Find where the given text appears and provide that cell's center as [x, y] coordinate. 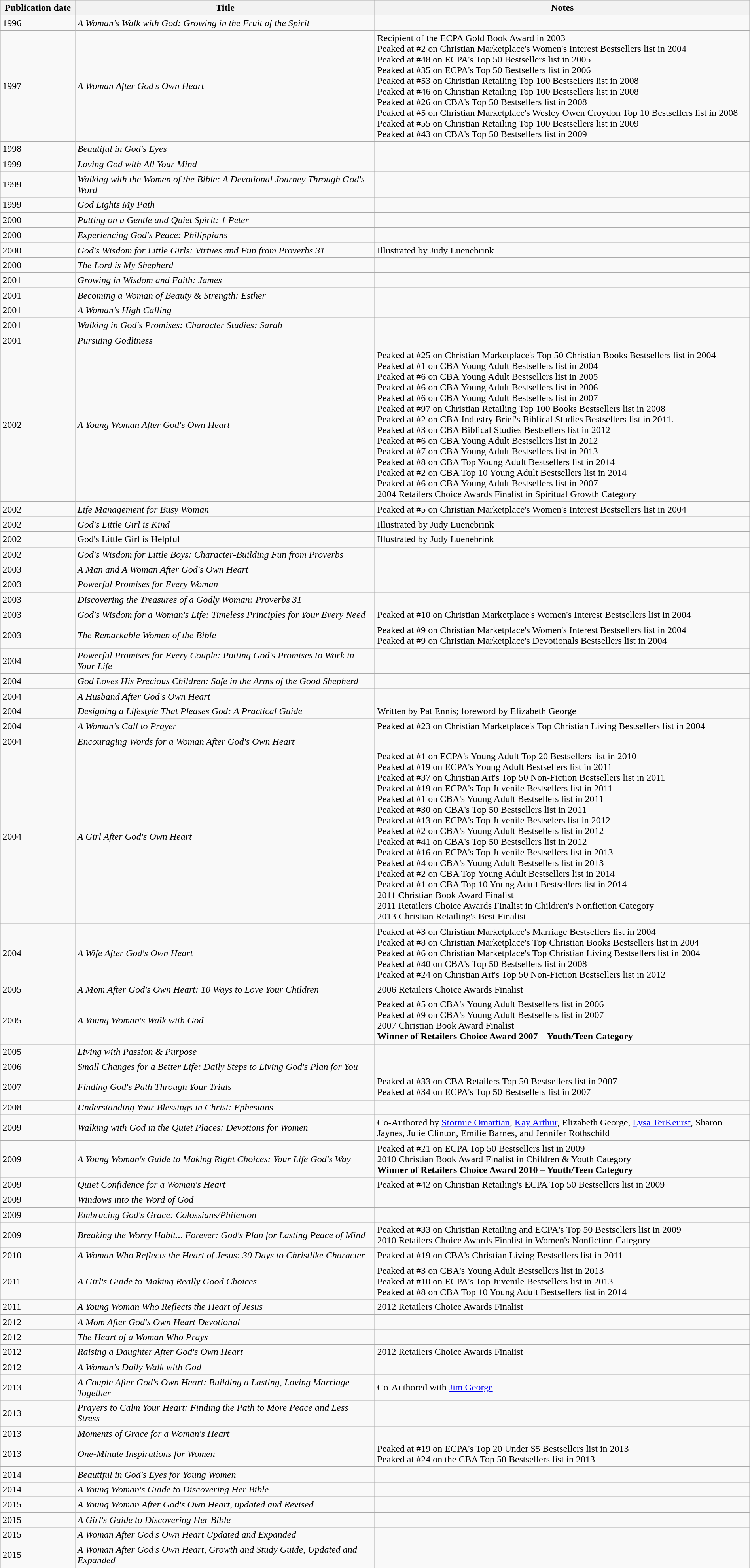
Life Management for Busy Woman [225, 509]
2006 [38, 1067]
The Lord is My Shepherd [225, 265]
Embracing God's Grace: Colossians/Philemon [225, 1214]
Quiet Confidence for a Woman's Heart [225, 1184]
Peaked at #10 on Christian Marketplace's Women's Interest Bestsellers list in 2004 [562, 615]
A Woman After God's Own Heart, Growth and Study Guide, Updated and Expanded [225, 1555]
God's Wisdom for Little Boys: Character-Building Fun from Proverbs [225, 554]
God's Little Girl is Kind [225, 524]
God Lights My Path [225, 205]
Walking with the Women of the Bible: A Devotional Journey Through God's Word [225, 184]
A Man and A Woman After God's Own Heart [225, 569]
Experiencing God's Peace: Philippians [225, 235]
A Girl's Guide to Discovering Her Bible [225, 1520]
A Young Woman's Guide to Discovering Her Bible [225, 1489]
A Couple After God's Own Heart: Building a Lasting, Loving Marriage Together [225, 1387]
Peaked at #5 on Christian Marketplace's Women's Interest Bestsellers list in 2004 [562, 509]
A Woman's Walk with God: Growing in the Fruit of the Spirit [225, 23]
1998 [38, 149]
Prayers to Calm Your Heart: Finding the Path to More Peace and Less Stress [225, 1413]
2008 [38, 1107]
A Young Woman After God's Own Heart [225, 425]
Co-Authored by Stormie Omartian, Kay Arthur, Elizabeth George, Lysa TerKeurst, Sharon Jaynes, Julie Clinton, Emilie Barnes, and Jennifer Rothschild [562, 1128]
A Husband After God's Own Heart [225, 696]
Living with Passion & Purpose [225, 1052]
Small Changes for a Better Life: Daily Steps to Living God's Plan for You [225, 1067]
The Heart of a Woman Who Prays [225, 1337]
2010 [38, 1256]
A Mom After God's Own Heart Devotional [225, 1322]
Moments of Grace for a Woman's Heart [225, 1434]
A Wife After God's Own Heart [225, 953]
Peaked at #23 on Christian Marketplace's Top Christian Living Bestsellers list in 2004 [562, 726]
Beautiful in God's Eyes for Young Women [225, 1474]
Peaked at #42 on Christian Retailing's ECPA Top 50 Bestsellers list in 2009 [562, 1184]
Loving God with All Your Mind [225, 164]
A Girl After God's Own Heart [225, 837]
Breaking the Worry Habit... Forever: God's Plan for Lasting Peace of Mind [225, 1235]
A Young Woman's Guide to Making Right Choices: Your Life God's Way [225, 1159]
A Woman After God's Own Heart Updated and Expanded [225, 1535]
Discovering the Treasures of a Godly Woman: Proverbs 31 [225, 600]
Putting on a Gentle and Quiet Spirit: 1 Peter [225, 220]
A Woman Who Reflects the Heart of Jesus: 30 Days to Christlike Character [225, 1256]
A Girl's Guide to Making Really Good Choices [225, 1281]
Beautiful in God's Eyes [225, 149]
Growing in Wisdom and Faith: James [225, 280]
Written by Pat Ennis; foreword by Elizabeth George [562, 711]
Windows into the Word of God [225, 1199]
A Mom After God's Own Heart: 10 Ways to Love Your Children [225, 989]
Title [225, 8]
Becoming a Woman of Beauty & Strength: Esther [225, 295]
1997 [38, 86]
Publication date [38, 8]
Peaked at #19 on CBA's Christian Living Bestsellers list in 2011 [562, 1256]
Walking with God in the Quiet Places: Devotions for Women [225, 1128]
Understanding Your Blessings in Christ: Ephesians [225, 1107]
Walking in God's Promises: Character Studies: Sarah [225, 325]
A Young Woman Who Reflects the Heart of Jesus [225, 1307]
Co-Authored with Jim George [562, 1387]
Finding God's Path Through Your Trials [225, 1087]
A Young Woman After God's Own Heart, updated and Revised [225, 1504]
Peaked at #33 on CBA Retailers Top 50 Bestsellers list in 2007 Peaked at #34 on ECPA's Top 50 Bestsellers list in 2007 [562, 1087]
The Remarkable Women of the Bible [225, 635]
God's Wisdom for Little Girls: Virtues and Fun from Proverbs 31 [225, 250]
1996 [38, 23]
Raising a Daughter After God's Own Heart [225, 1352]
A Young Woman's Walk with God [225, 1020]
A Woman After God's Own Heart [225, 86]
Peaked at #33 on Christian Retailing and ECPA's Top 50 Bestsellers list in 2009 2010 Retailers Choice Awards Finalist in Women's Nonfiction Category [562, 1235]
God's Wisdom for a Woman's Life: Timeless Principles for Your Every Need [225, 615]
A Woman's High Calling [225, 310]
2006 Retailers Choice Awards Finalist [562, 989]
Powerful Promises for Every Couple: Putting God's Promises to Work in Your Life [225, 660]
Peaked at #19 on ECPA's Top 20 Under $5 Bestsellers list in 2013 Peaked at #24 on the CBA Top 50 Bestsellers list in 2013 [562, 1454]
Pursuing Godliness [225, 340]
God's Little Girl is Helpful [225, 539]
Notes [562, 8]
A Woman's Daily Walk with God [225, 1367]
God Loves His Precious Children: Safe in the Arms of the Good Shepherd [225, 681]
Powerful Promises for Every Woman [225, 584]
A Woman's Call to Prayer [225, 726]
2007 [38, 1087]
Encouraging Words for a Woman After God's Own Heart [225, 741]
One-Minute Inspirations for Women [225, 1454]
Designing a Lifestyle That Pleases God: A Practical Guide [225, 711]
